From the cell containing the given text, extract its center point as (X, Y) coordinate. 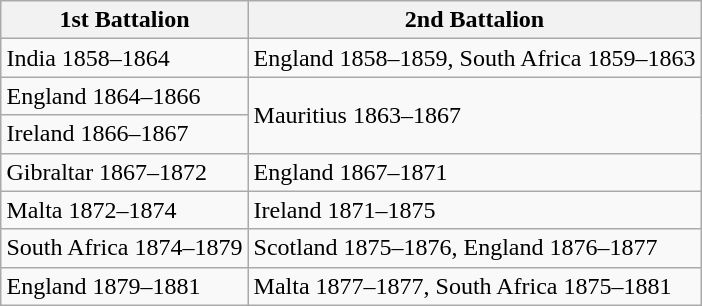
Gibraltar 1867–1872 (124, 172)
Malta 1877–1877, South Africa 1875–1881 (474, 286)
Ireland 1871–1875 (474, 210)
England 1858–1859, South Africa 1859–1863 (474, 58)
England 1867–1871 (474, 172)
2nd Battalion (474, 20)
India 1858–1864 (124, 58)
South Africa 1874–1879 (124, 248)
Malta 1872–1874 (124, 210)
Mauritius 1863–1867 (474, 115)
Scotland 1875–1876, England 1876–1877 (474, 248)
England 1879–1881 (124, 286)
Ireland 1866–1867 (124, 134)
England 1864–1866 (124, 96)
1st Battalion (124, 20)
